Identify which cell holds the provided text, then report its [x, y] central coordinate. 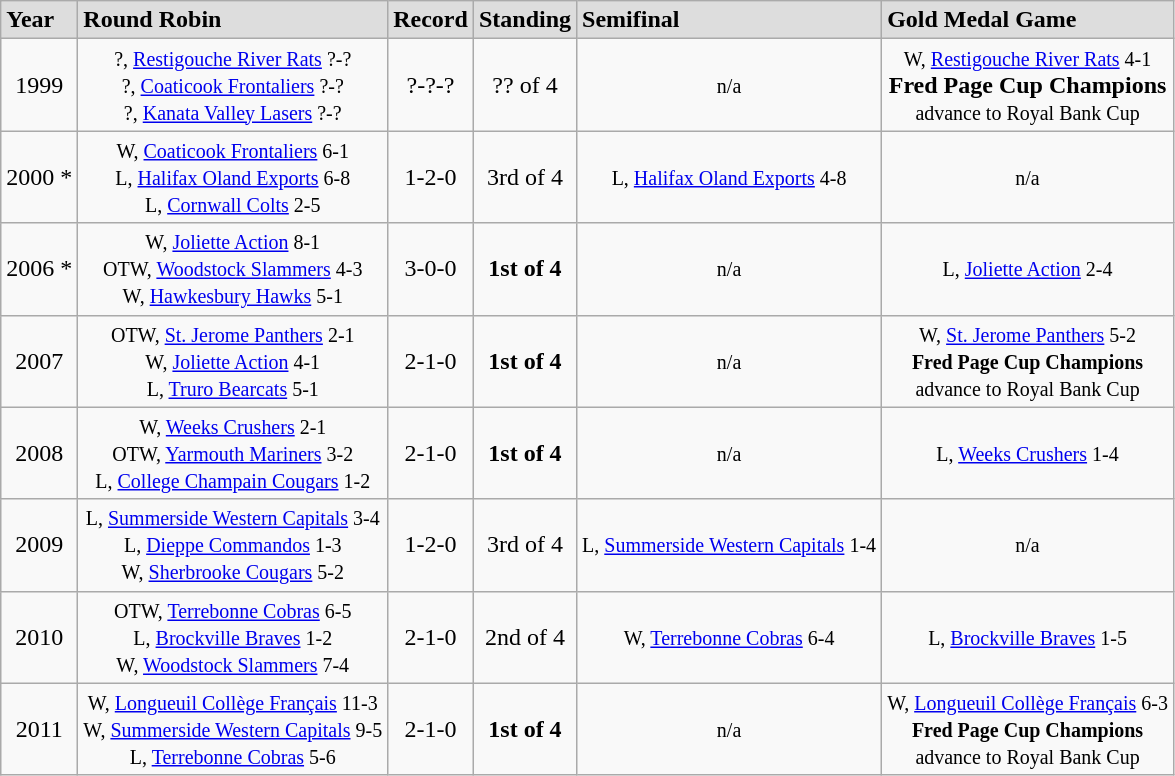
L, Halifax Oland Exports 4-8 [730, 177]
?? of 4 [524, 85]
2007 [40, 361]
2006 * [40, 269]
W, Joliette Action 8-1OTW, Woodstock Slammers 4-3W, Hawkesbury Hawks 5-1 [233, 269]
Semifinal [730, 20]
Record [431, 20]
W, St. Jerome Panthers 5-2Fred Page Cup Champions advance to Royal Bank Cup [1028, 361]
2010 [40, 637]
Round Robin [233, 20]
W, Longueuil Collège Français 6-3Fred Page Cup Champions advance to Royal Bank Cup [1028, 729]
L, Joliette Action 2-4 [1028, 269]
L, Weeks Crushers 1-4 [1028, 453]
W, Weeks Crushers 2-1OTW, Yarmouth Mariners 3-2L, College Champain Cougars 1-2 [233, 453]
OTW, Terrebonne Cobras 6-5L, Brockville Braves 1-2W, Woodstock Slammers 7-4 [233, 637]
W, Coaticook Frontaliers 6-1L, Halifax Oland Exports 6-8L, Cornwall Colts 2-5 [233, 177]
2000 * [40, 177]
L, Brockville Braves 1-5 [1028, 637]
W, Restigouche River Rats 4-1Fred Page Cup Champions advance to Royal Bank Cup [1028, 85]
OTW, St. Jerome Panthers 2-1W, Joliette Action 4-1L, Truro Bearcats 5-1 [233, 361]
2009 [40, 545]
Gold Medal Game [1028, 20]
L, Summerside Western Capitals 1-4 [730, 545]
2nd of 4 [524, 637]
3-0-0 [431, 269]
Year [40, 20]
2008 [40, 453]
Standing [524, 20]
2011 [40, 729]
?, Restigouche River Rats ?-??, Coaticook Frontaliers ?-??, Kanata Valley Lasers ?-? [233, 85]
W, Longueuil Collège Français 11-3W, Summerside Western Capitals 9-5L, Terrebonne Cobras 5-6 [233, 729]
1999 [40, 85]
L, Summerside Western Capitals 3-4L, Dieppe Commandos 1-3W, Sherbrooke Cougars 5-2 [233, 545]
W, Terrebonne Cobras 6-4 [730, 637]
?-?-? [431, 85]
